Scan for the cell matching the given text and deliver its (x, y) coordinate at center. 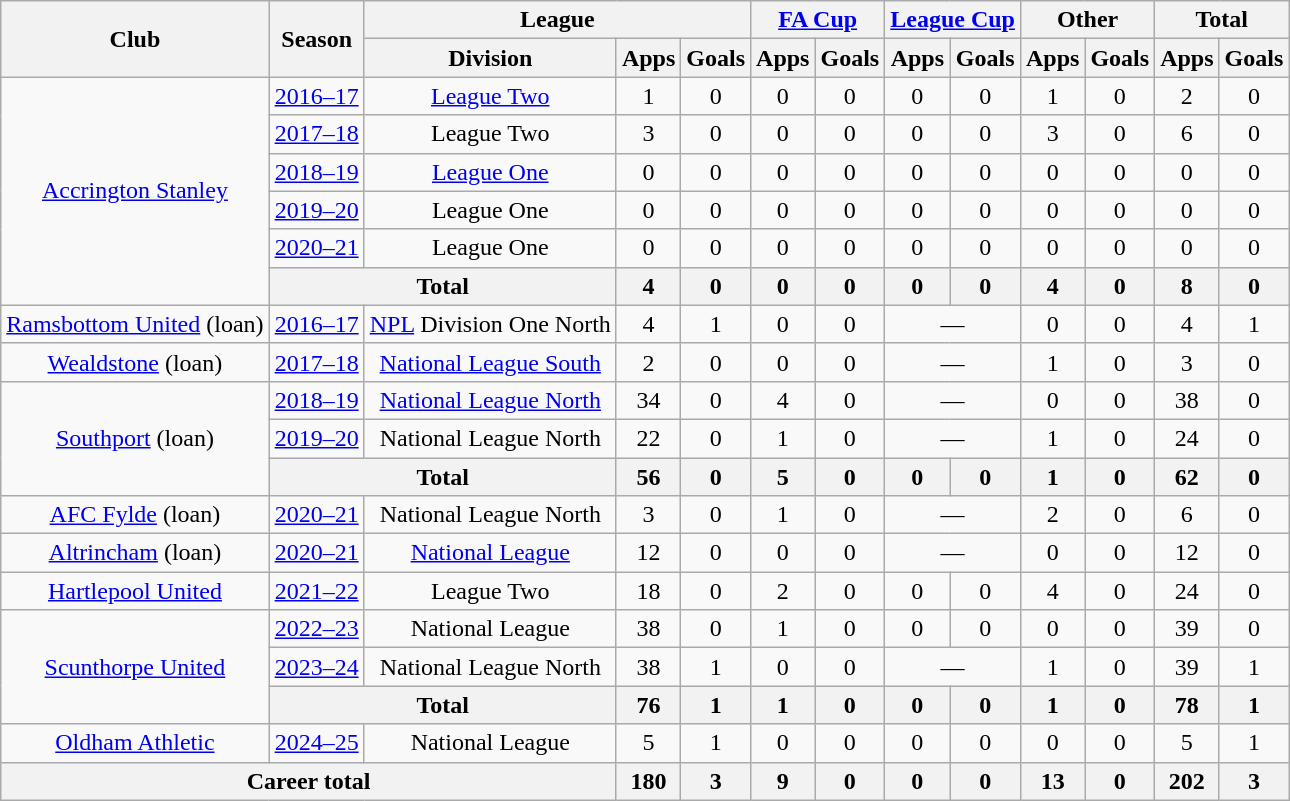
22 (648, 438)
2021–22 (316, 591)
Career total (309, 781)
Hartlepool United (135, 591)
62 (1187, 477)
Scunthorpe United (135, 667)
NPL Division One North (490, 324)
Division (490, 58)
180 (648, 781)
Club (135, 39)
56 (648, 477)
National League South (490, 362)
8 (1187, 286)
78 (1187, 705)
13 (1052, 781)
9 (783, 781)
League Cup (953, 20)
2023–24 (316, 667)
202 (1187, 781)
Wealdstone (loan) (135, 362)
2022–23 (316, 629)
League (557, 20)
Oldham Athletic (135, 743)
Southport (loan) (135, 438)
Other (1087, 20)
FA Cup (818, 20)
Accrington Stanley (135, 191)
2024–25 (316, 743)
Altrincham (loan) (135, 553)
76 (648, 705)
34 (648, 400)
18 (648, 591)
Ramsbottom United (loan) (135, 324)
AFC Fylde (loan) (135, 515)
Season (316, 39)
